Return the [x, y] coordinate for the center point of the cell that contains the specified text.  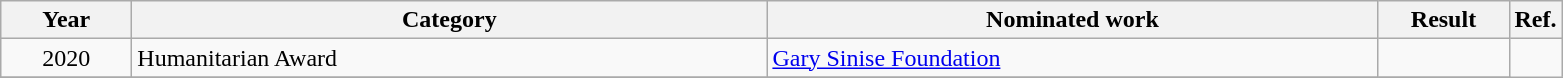
Category [450, 20]
Gary Sinise Foundation [1072, 58]
Result [1444, 20]
Humanitarian Award [450, 58]
Ref. [1536, 20]
Year [66, 20]
Nominated work [1072, 20]
2020 [66, 58]
